Extract the (x, y) coordinate from the center of the cell holding the provided text.  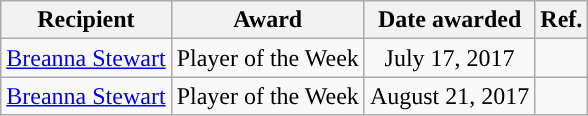
Date awarded (449, 20)
Award (268, 20)
Recipient (86, 20)
Ref. (562, 20)
August 21, 2017 (449, 96)
July 17, 2017 (449, 58)
